Find where the given text appears and provide that cell's center as (x, y) coordinate. 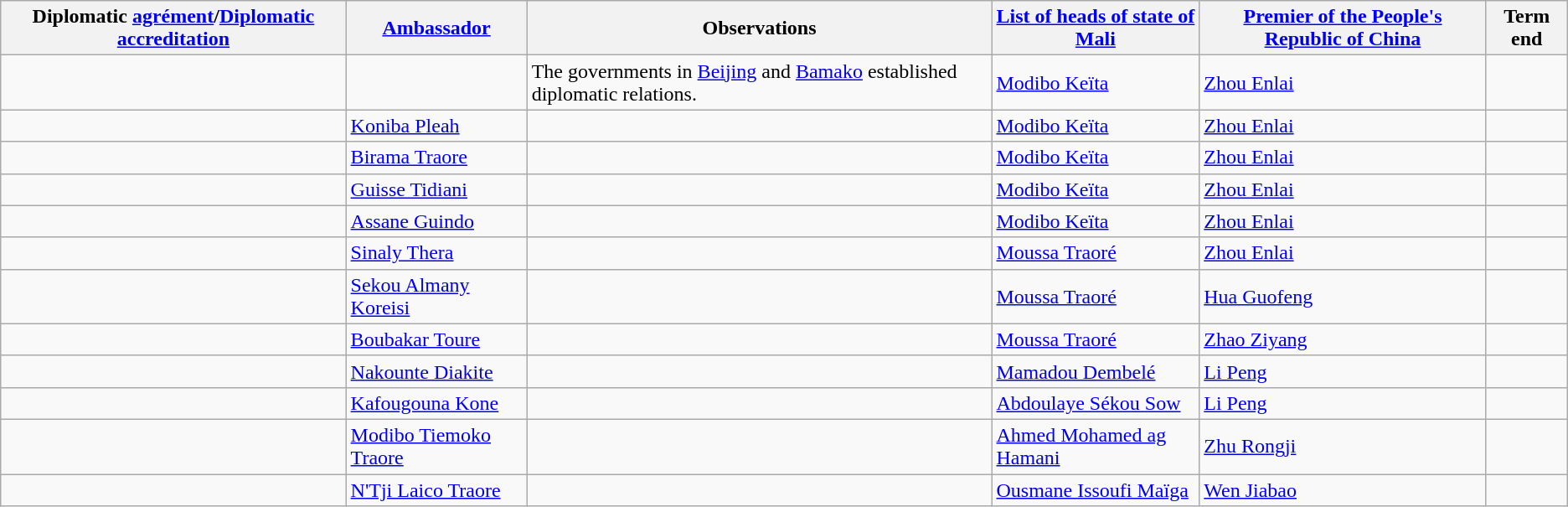
Observations (759, 28)
Wen Jiabao (1344, 490)
Sekou Almany Koreisi (436, 297)
Koniba Pleah (436, 126)
Birama Traore (436, 158)
Premier of the People's Republic of China (1344, 28)
Hua Guofeng (1344, 297)
N'Tji Laico Traore (436, 490)
Kafougouna Kone (436, 403)
Ahmed Mohamed ag Hamani (1096, 446)
Sinaly Thera (436, 253)
Term end (1526, 28)
Mamadou Dembelé (1096, 371)
Diplomatic agrément/Diplomatic accreditation (173, 28)
Ambassador (436, 28)
List of heads of state of Mali (1096, 28)
Nakounte Diakite (436, 371)
Abdoulaye Sékou Sow (1096, 403)
Ousmane Issoufi Maïga (1096, 490)
Zhu Rongji (1344, 446)
Modibo Tiemoko Traore (436, 446)
Zhao Ziyang (1344, 339)
Guisse Tidiani (436, 189)
Assane Guindo (436, 221)
Boubakar Toure (436, 339)
The governments in Beijing and Bamako established diplomatic relations. (759, 82)
